Extract the (X, Y) coordinate from the center of the cell holding the provided text.  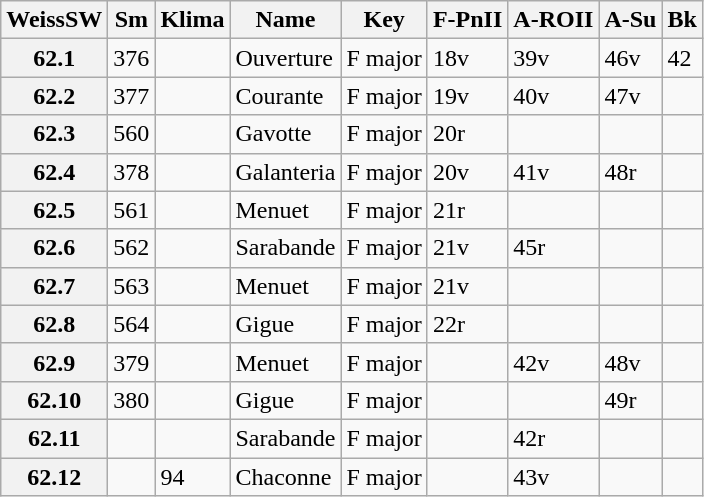
94 (192, 477)
62.11 (54, 438)
42r (554, 438)
A-Su (630, 20)
42 (682, 58)
62.7 (54, 286)
376 (132, 58)
39v (554, 58)
46v (630, 58)
Gavotte (286, 134)
20r (467, 134)
Courante (286, 96)
563 (132, 286)
Bk (682, 20)
A-ROII (554, 20)
42v (554, 362)
560 (132, 134)
47v (630, 96)
62.8 (54, 324)
Chaconne (286, 477)
380 (132, 400)
48v (630, 362)
Sm (132, 20)
48r (630, 172)
62.4 (54, 172)
F-PnII (467, 20)
62.5 (54, 210)
49r (630, 400)
561 (132, 210)
564 (132, 324)
62.6 (54, 248)
18v (467, 58)
Name (286, 20)
62.10 (54, 400)
377 (132, 96)
WeissSW (54, 20)
41v (554, 172)
20v (467, 172)
378 (132, 172)
62.3 (54, 134)
Galanteria (286, 172)
19v (467, 96)
Key (384, 20)
Klima (192, 20)
62.12 (54, 477)
379 (132, 362)
62.1 (54, 58)
22r (467, 324)
45r (554, 248)
43v (554, 477)
40v (554, 96)
562 (132, 248)
62.9 (54, 362)
62.2 (54, 96)
Ouverture (286, 58)
21r (467, 210)
